Provide the (X, Y) coordinate of the cell's center where the given text is located.  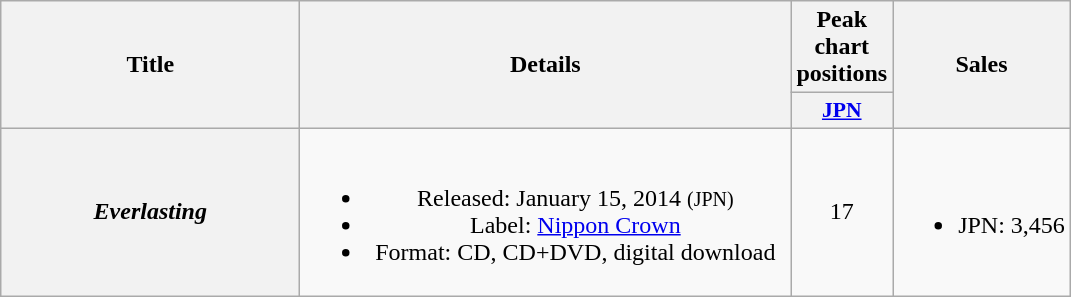
JPN: 3,456 (982, 212)
Everlasting (150, 212)
Peak chart positions (842, 47)
17 (842, 212)
JPN (842, 111)
Title (150, 65)
Details (546, 65)
Released: January 15, 2014 (JPN)Label: Nippon CrownFormat: CD, CD+DVD, digital download (546, 212)
Sales (982, 65)
